Output the (x, y) coordinate of the center of the cell containing the given text.  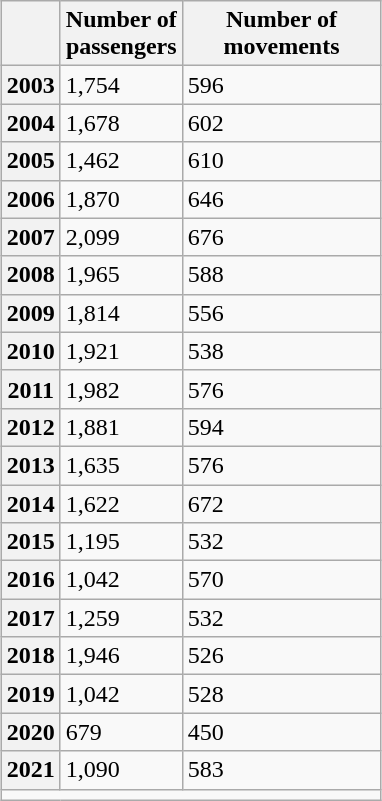
556 (282, 313)
2011 (30, 389)
602 (282, 123)
2012 (30, 427)
1,965 (121, 275)
2004 (30, 123)
596 (282, 85)
2003 (30, 85)
1,195 (121, 542)
2007 (30, 237)
646 (282, 199)
594 (282, 427)
2,099 (121, 237)
588 (282, 275)
1,622 (121, 503)
1,678 (121, 123)
2020 (30, 732)
2009 (30, 313)
526 (282, 656)
2006 (30, 199)
2008 (30, 275)
1,090 (121, 770)
2016 (30, 580)
2019 (30, 694)
2017 (30, 618)
676 (282, 237)
1,881 (121, 427)
2005 (30, 161)
1,635 (121, 465)
1,754 (121, 85)
Number ofmovements (282, 34)
538 (282, 351)
570 (282, 580)
610 (282, 161)
1,946 (121, 656)
679 (121, 732)
2010 (30, 351)
1,870 (121, 199)
Number ofpassengers (121, 34)
1,259 (121, 618)
1,462 (121, 161)
2021 (30, 770)
583 (282, 770)
528 (282, 694)
1,814 (121, 313)
2018 (30, 656)
1,982 (121, 389)
450 (282, 732)
672 (282, 503)
2014 (30, 503)
1,921 (121, 351)
2015 (30, 542)
2013 (30, 465)
